For the text-containing cell, return its midpoint in (x, y) coordinate format. 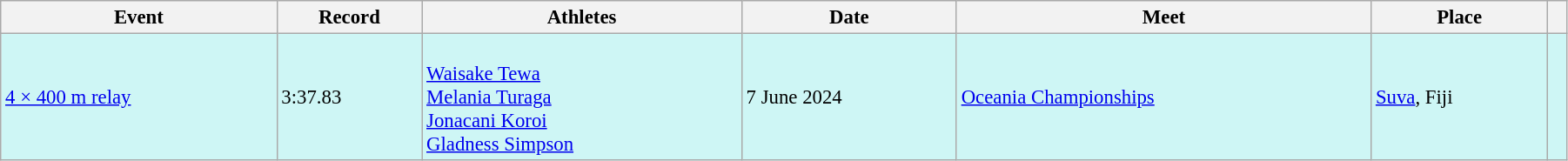
Record (350, 17)
Waisake TewaMelania TuragaJonacani KoroiGladness Simpson (582, 97)
Athletes (582, 17)
7 June 2024 (849, 97)
Suva, Fiji (1460, 97)
3:37.83 (350, 97)
Meet (1163, 17)
Date (849, 17)
Event (139, 17)
Oceania Championships (1163, 97)
Place (1460, 17)
4 × 400 m relay (139, 97)
